Capture the cell that displays the provided text and extract its [X, Y] central coordinate. 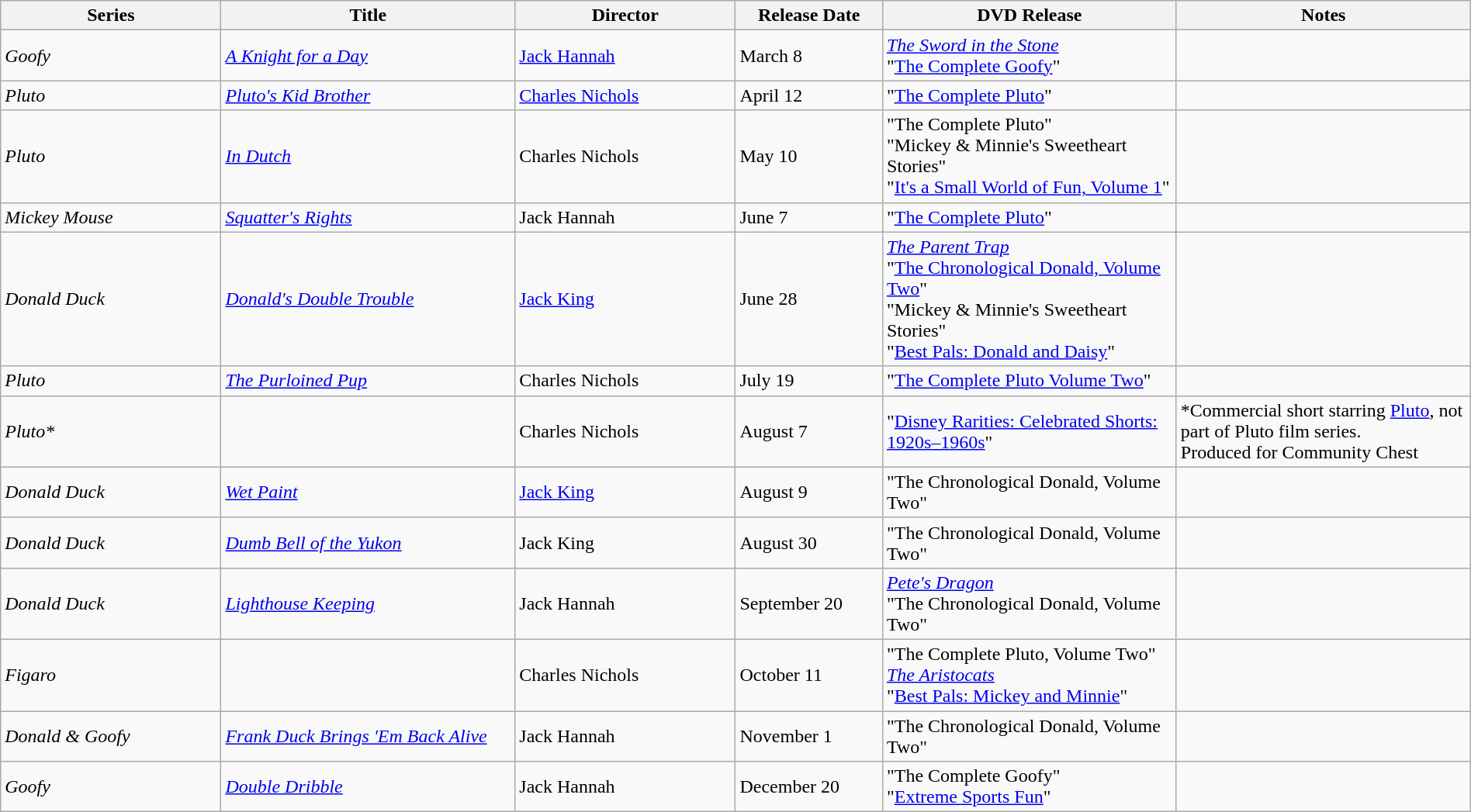
Pete's Dragon "The Chronological Donald, Volume Two" [1029, 603]
Lighthouse Keeping [368, 603]
December 20 [808, 786]
Figaro [111, 675]
August 7 [808, 431]
"The Complete Pluto" "Mickey & Minnie's Sweetheart Stories" "It's a Small World of Fun, Volume 1" [1029, 157]
Mickey Mouse [111, 217]
DVD Release [1029, 16]
March 8 [808, 56]
May 10 [808, 157]
The Parent Trap "The Chronological Donald, Volume Two" "Mickey & Minnie's Sweetheart Stories" "Best Pals: Donald and Daisy" [1029, 299]
June 28 [808, 299]
September 20 [808, 603]
Dumb Bell of the Yukon [368, 543]
In Dutch [368, 157]
The Sword in the Stone "The Complete Goofy" [1029, 56]
August 30 [808, 543]
Notes [1324, 16]
"The Complete Pluto Volume Two" [1029, 381]
Donald's Double Trouble [368, 299]
Squatter's Rights [368, 217]
Director [625, 16]
Pluto's Kid Brother [368, 95]
November 1 [808, 735]
April 12 [808, 95]
"The Complete Goofy" "Extreme Sports Fun" [1029, 786]
July 19 [808, 381]
The Purloined Pup [368, 381]
Wet Paint [368, 492]
Double Dribble [368, 786]
Donald & Goofy [111, 735]
Series [111, 16]
"Disney Rarities: Celebrated Shorts: 1920s–1960s" [1029, 431]
Pluto* [111, 431]
October 11 [808, 675]
Title [368, 16]
*Commercial short starring Pluto, not part of Pluto film series.Produced for Community Chest [1324, 431]
A Knight for a Day [368, 56]
Frank Duck Brings 'Em Back Alive [368, 735]
Release Date [808, 16]
June 7 [808, 217]
"The Complete Pluto, Volume Two" The Aristocats "Best Pals: Mickey and Minnie" [1029, 675]
August 9 [808, 492]
